Scan for the cell matching the given text and deliver its (x, y) coordinate at center. 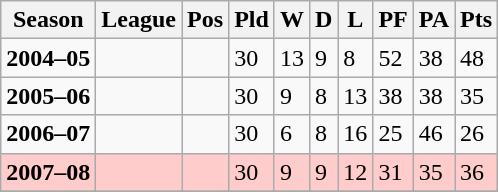
26 (476, 134)
2005–06 (48, 96)
2004–05 (48, 58)
52 (393, 58)
League (139, 20)
12 (356, 172)
D (323, 20)
W (292, 20)
46 (434, 134)
16 (356, 134)
2007–08 (48, 172)
PF (393, 20)
L (356, 20)
36 (476, 172)
Pts (476, 20)
48 (476, 58)
PA (434, 20)
Season (48, 20)
Pld (252, 20)
31 (393, 172)
25 (393, 134)
6 (292, 134)
2006–07 (48, 134)
Pos (206, 20)
